Return (x, y) of the center of cell containing provided text 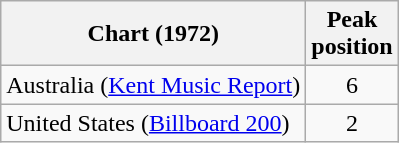
Peak position (352, 34)
Australia (Kent Music Report) (154, 85)
Chart (1972) (154, 34)
6 (352, 85)
2 (352, 123)
United States (Billboard 200) (154, 123)
